Provide the [x, y] coordinate of the cell's center where the given text is located.  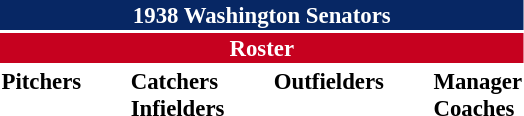
Roster [262, 48]
1938 Washington Senators [262, 15]
